Capture the cell that displays the provided text and extract its (X, Y) central coordinate. 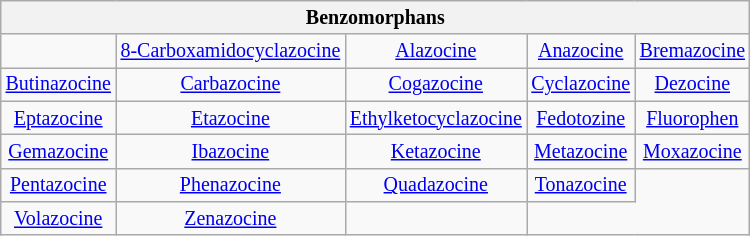
8-Carboxamidocyclazocine (230, 52)
Metazocine (581, 152)
Etazocine (230, 118)
Gemazocine (58, 152)
Zenazocine (230, 218)
Bremazocine (692, 52)
Anazocine (581, 52)
Fedotozine (581, 118)
Quadazocine (436, 184)
Volazocine (58, 218)
Dezocine (692, 84)
Carbazocine (230, 84)
Pentazocine (58, 184)
Ibazocine (230, 152)
Ethylketocyclazocine (436, 118)
Fluorophen (692, 118)
Tonazocine (581, 184)
Cyclazocine (581, 84)
Ketazocine (436, 152)
Butinazocine (58, 84)
Phenazocine (230, 184)
Cogazocine (436, 84)
Moxazocine (692, 152)
Benzomorphans (376, 18)
Alazocine (436, 52)
Eptazocine (58, 118)
